Return the (x, y) coordinate for the center point of the cell that contains the specified text.  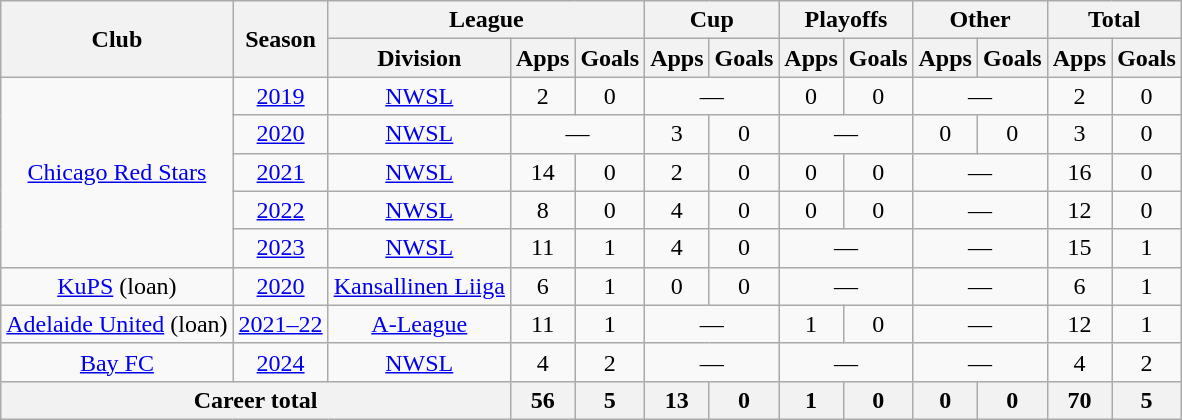
Division (419, 58)
16 (1079, 172)
2019 (280, 96)
70 (1079, 400)
Chicago Red Stars (117, 172)
League (486, 20)
15 (1079, 248)
2022 (280, 210)
Career total (256, 400)
56 (542, 400)
Kansallinen Liiga (419, 286)
A-League (419, 324)
2023 (280, 248)
Bay FC (117, 362)
Club (117, 39)
14 (542, 172)
Playoffs (846, 20)
13 (677, 400)
KuPS (loan) (117, 286)
Total (1114, 20)
2021–22 (280, 324)
Adelaide United (loan) (117, 324)
2021 (280, 172)
8 (542, 210)
Season (280, 39)
Other (980, 20)
Cup (712, 20)
2024 (280, 362)
